Return [x, y] of the center of cell containing provided text 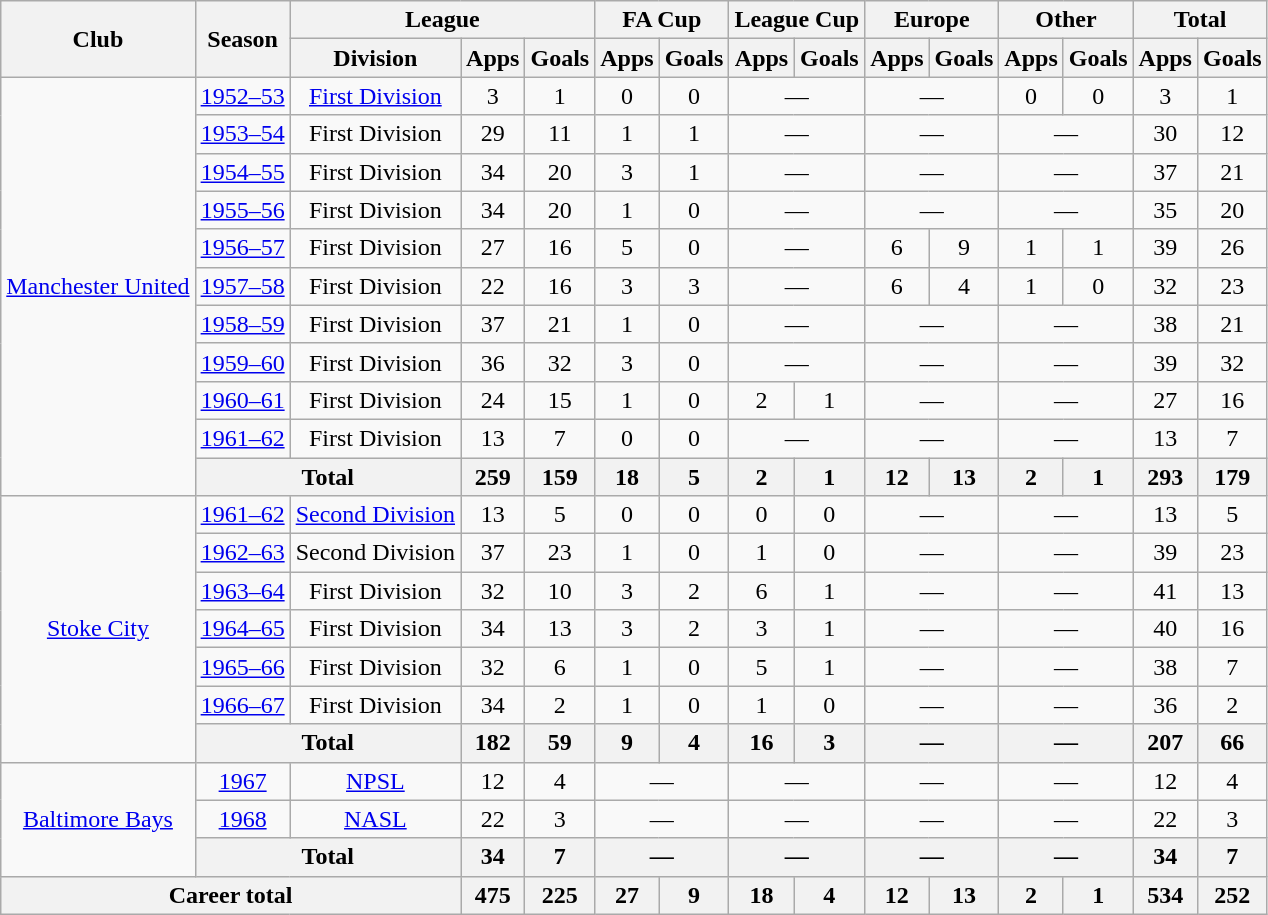
26 [1232, 248]
35 [1165, 210]
Europe [932, 20]
1962–63 [242, 553]
1959–60 [242, 362]
182 [493, 743]
534 [1165, 895]
1960–61 [242, 400]
NPSL [375, 781]
NASL [375, 819]
207 [1165, 743]
Baltimore Bays [98, 819]
293 [1165, 477]
10 [560, 591]
66 [1232, 743]
1966–67 [242, 705]
259 [493, 477]
252 [1232, 895]
League [442, 20]
1957–58 [242, 286]
1954–55 [242, 172]
Stoke City [98, 629]
1967 [242, 781]
11 [560, 134]
41 [1165, 591]
Club [98, 39]
1958–59 [242, 324]
225 [560, 895]
30 [1165, 134]
Other [1066, 20]
1955–56 [242, 210]
29 [493, 134]
Season [242, 39]
1956–57 [242, 248]
179 [1232, 477]
1963–64 [242, 591]
59 [560, 743]
24 [493, 400]
League Cup [797, 20]
159 [560, 477]
40 [1165, 629]
475 [493, 895]
FA Cup [662, 20]
Manchester United [98, 286]
Career total [231, 895]
1952–53 [242, 96]
Division [375, 58]
15 [560, 400]
1965–66 [242, 667]
1964–65 [242, 629]
1953–54 [242, 134]
1968 [242, 819]
